From the cell containing the given text, extract its center point as (X, Y) coordinate. 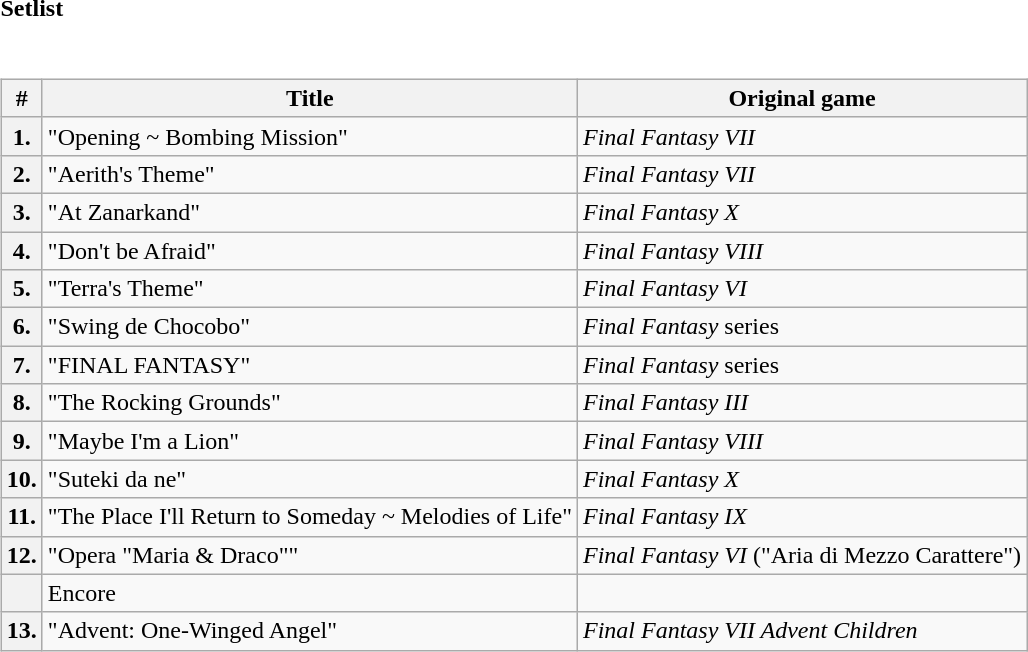
Final Fantasy VI ("Aria di Mezzo Carattere") (802, 555)
Original game (802, 98)
"Aerith's Theme" (310, 174)
"Opening ~ Bombing Mission" (310, 136)
"Swing de Chocobo" (310, 327)
"Don't be Afraid" (310, 251)
3. (22, 212)
"Opera "Maria & Draco"" (310, 555)
13. (22, 631)
"Maybe I'm a Lion" (310, 441)
"Advent: One-Winged Angel" (310, 631)
"FINAL FANTASY" (310, 365)
# (22, 98)
5. (22, 289)
2. (22, 174)
11. (22, 517)
6. (22, 327)
Encore (310, 593)
1. (22, 136)
7. (22, 365)
"Terra's Theme" (310, 289)
8. (22, 403)
4. (22, 251)
"Suteki da ne" (310, 479)
Final Fantasy VI (802, 289)
Title (310, 98)
12. (22, 555)
Final Fantasy IX (802, 517)
Final Fantasy III (802, 403)
"At Zanarkand" (310, 212)
10. (22, 479)
"The Rocking Grounds" (310, 403)
"The Place I'll Return to Someday ~ Melodies of Life" (310, 517)
9. (22, 441)
Final Fantasy VII Advent Children (802, 631)
